Locate the cell with the specified text and output its [X, Y] center coordinate. 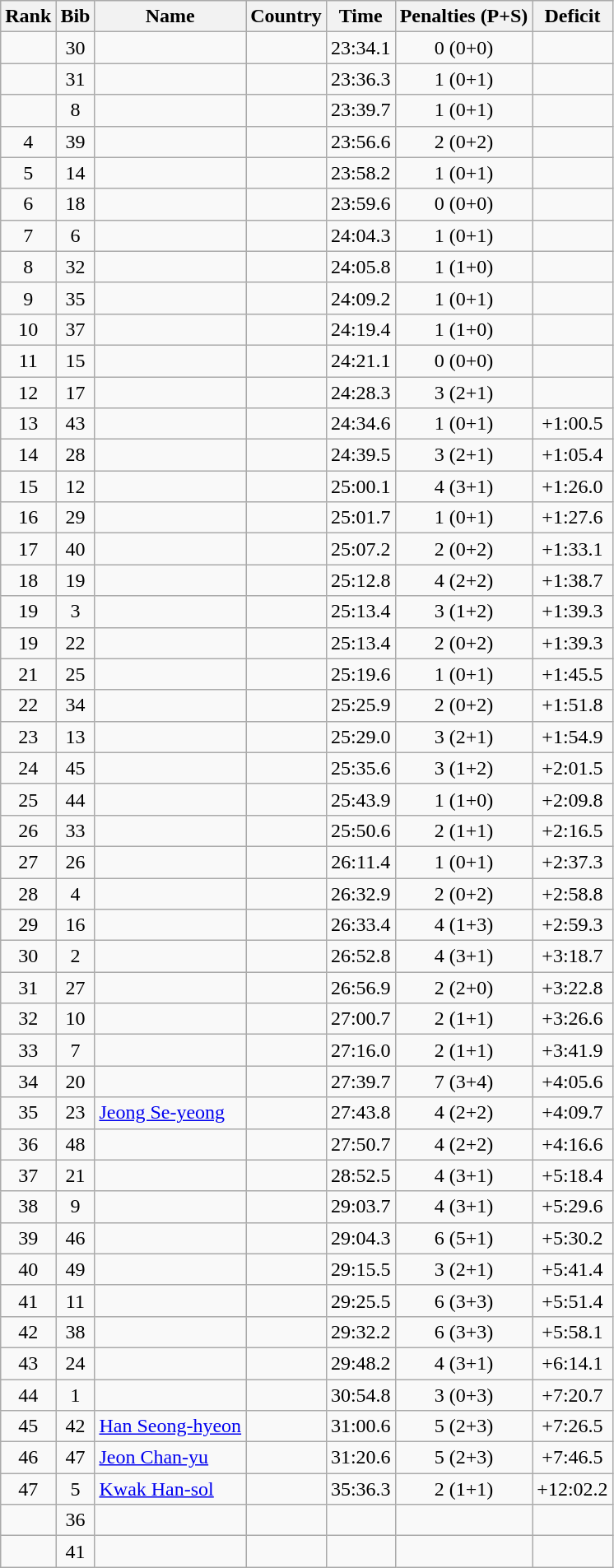
Bib [76, 16]
25:12.8 [360, 580]
Han Seong-hyeon [170, 1426]
24:04.3 [360, 235]
23:56.6 [360, 142]
25:25.9 [360, 705]
4 (1+3) [464, 925]
35:36.3 [360, 1489]
Jeong Se-yeong [170, 1113]
+3:18.7 [573, 956]
27:00.7 [360, 1019]
1 [76, 1395]
+2:09.8 [573, 799]
25:29.0 [360, 737]
26:56.9 [360, 988]
+7:20.7 [573, 1395]
+1:51.8 [573, 705]
27:16.0 [360, 1050]
24:21.1 [360, 361]
29:04.3 [360, 1238]
27:43.8 [360, 1113]
23:34.1 [360, 48]
+5:41.4 [573, 1269]
29:32.2 [360, 1332]
27:50.7 [360, 1144]
24:05.8 [360, 267]
+2:16.5 [573, 831]
+1:54.9 [573, 737]
25:00.1 [360, 486]
7 (3+4) [464, 1082]
28:52.5 [360, 1175]
+1:00.5 [573, 424]
23:39.7 [360, 110]
24:39.5 [360, 455]
26:32.9 [360, 893]
+12:02.2 [573, 1489]
+4:16.6 [573, 1144]
29:25.5 [360, 1300]
+2:58.8 [573, 893]
24:09.2 [360, 298]
+1:27.6 [573, 518]
29:03.7 [360, 1207]
+5:58.1 [573, 1332]
3 (0+3) [464, 1395]
24:19.4 [360, 329]
+1:33.1 [573, 549]
26:33.4 [360, 925]
+7:26.5 [573, 1426]
+2:59.3 [573, 925]
+5:29.6 [573, 1207]
+3:26.6 [573, 1019]
+6:14.1 [573, 1363]
+1:26.0 [573, 486]
25:50.6 [360, 831]
+3:41.9 [573, 1050]
27:39.7 [360, 1082]
23:58.2 [360, 173]
25:07.2 [360, 549]
Jeon Chan-yu [170, 1458]
+4:09.7 [573, 1113]
6 (5+1) [464, 1238]
+4:05.6 [573, 1082]
Name [170, 16]
3 [76, 612]
Penalties (P+S) [464, 16]
25:35.6 [360, 768]
+5:18.4 [573, 1175]
25:19.6 [360, 674]
+5:30.2 [573, 1238]
Deficit [573, 16]
Rank [28, 16]
30:54.8 [360, 1395]
31:00.6 [360, 1426]
23:59.6 [360, 204]
+5:51.4 [573, 1300]
24:28.3 [360, 393]
+1:38.7 [573, 580]
48 [76, 1144]
Kwak Han-sol [170, 1489]
+7:46.5 [573, 1458]
2 (2+0) [464, 988]
+1:05.4 [573, 455]
+1:45.5 [573, 674]
26:52.8 [360, 956]
2 [76, 956]
Country [286, 16]
20 [76, 1082]
+2:37.3 [573, 862]
+2:01.5 [573, 768]
49 [76, 1269]
24:34.6 [360, 424]
25:43.9 [360, 799]
+3:22.8 [573, 988]
26:11.4 [360, 862]
29:15.5 [360, 1269]
25:01.7 [360, 518]
29:48.2 [360, 1363]
23:36.3 [360, 79]
31:20.6 [360, 1458]
Time [360, 16]
